Search for the cell housing the specified text and yield its (x, y) center coordinate. 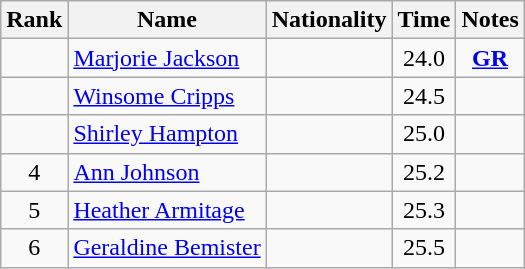
Time (424, 20)
Notes (490, 20)
Marjorie Jackson (167, 58)
Rank (34, 20)
24.0 (424, 58)
25.3 (424, 210)
Winsome Cripps (167, 96)
24.5 (424, 96)
6 (34, 248)
Shirley Hampton (167, 134)
Nationality (329, 20)
GR (490, 58)
4 (34, 172)
25.5 (424, 248)
Name (167, 20)
5 (34, 210)
Heather Armitage (167, 210)
25.0 (424, 134)
Geraldine Bemister (167, 248)
Ann Johnson (167, 172)
25.2 (424, 172)
